Pinpoint the cell where the given text exists, returning its (x, y) midpoint coordinate. 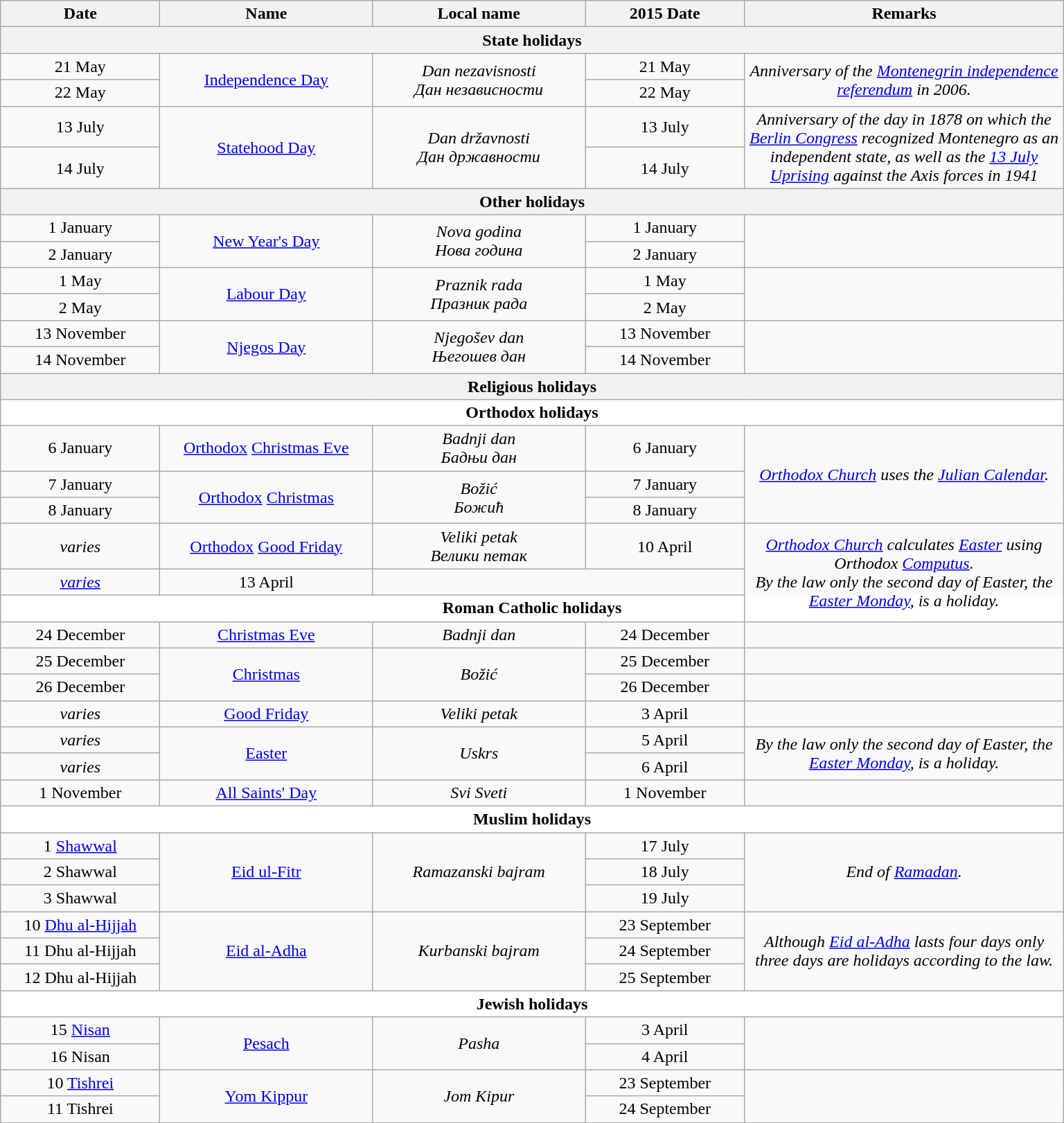
6 April (665, 766)
Pasha (479, 1043)
Veliki petak (479, 714)
Orthodox Christmas Eve (266, 449)
19 July (665, 899)
16 Nisan (80, 1056)
18 July (665, 872)
Orthodox Good Friday (266, 546)
New Year's Day (266, 241)
Although Eid al-Adha lasts four days only three days are holidays according to the law. (904, 951)
25 September (665, 978)
Veliki petakВелики петак (479, 546)
17 July (665, 846)
Eid ul-Fitr (266, 872)
Date (80, 14)
Name (266, 14)
Njegos Day (266, 346)
3 Shawwal (80, 899)
13 April (266, 582)
Pesach (266, 1043)
Orthodox Church calculates Easter using Orthodox Computus. By the law only the second day of Easter, the Easter Monday, is a holiday. (904, 572)
5 April (665, 740)
State holidays (532, 40)
Ramazanski bajram (479, 872)
1 Shawwal (80, 846)
Dan nezavisnostiДан независности (479, 80)
Anniversary of the Montenegrin independence referendum in 2006. (904, 80)
Jewish holidays (532, 1004)
Dan državnostiДан државности (479, 147)
10 Tishrei (80, 1083)
Nova godinaНова година (479, 241)
Labour Day (266, 294)
12 Dhu al-Hijjah (80, 978)
Roman Catholic holidays (532, 608)
10 April (665, 546)
Badnji dan (479, 635)
Christmas (266, 674)
Eid al-Adha (266, 951)
Statehood Day (266, 147)
Local name (479, 14)
10 Dhu al-Hijjah (80, 925)
Njegošev danЊегошев дан (479, 346)
Kurbanski bajram (479, 951)
Orthodox Christmas (266, 497)
Praznik radaПразник рада (479, 294)
2015 Date (665, 14)
11 Tishrei (80, 1109)
Religious holidays (532, 386)
Badnji danБадњи дан (479, 449)
Uskrs (479, 753)
Muslim holidays (532, 819)
Other holidays (532, 202)
Svi Sveti (479, 793)
Christmas Eve (266, 635)
Orthodox holidays (532, 413)
End of Ramadan. (904, 872)
11 Dhu al-Hijjah (80, 951)
All Saints' Day (266, 793)
Good Friday (266, 714)
Božić (479, 674)
2 Shawwal (80, 872)
Independence Day (266, 80)
15 Nisan (80, 1030)
Yom Kippur (266, 1096)
By the law only the second day of Easter, the Easter Monday, is a holiday. (904, 753)
BožićБожић (479, 497)
Remarks (904, 14)
Easter (266, 753)
Jom Kipur (479, 1096)
4 April (665, 1056)
Orthodox Church uses the Julian Calendar. (904, 475)
